Capture the cell that displays the provided text and extract its [x, y] central coordinate. 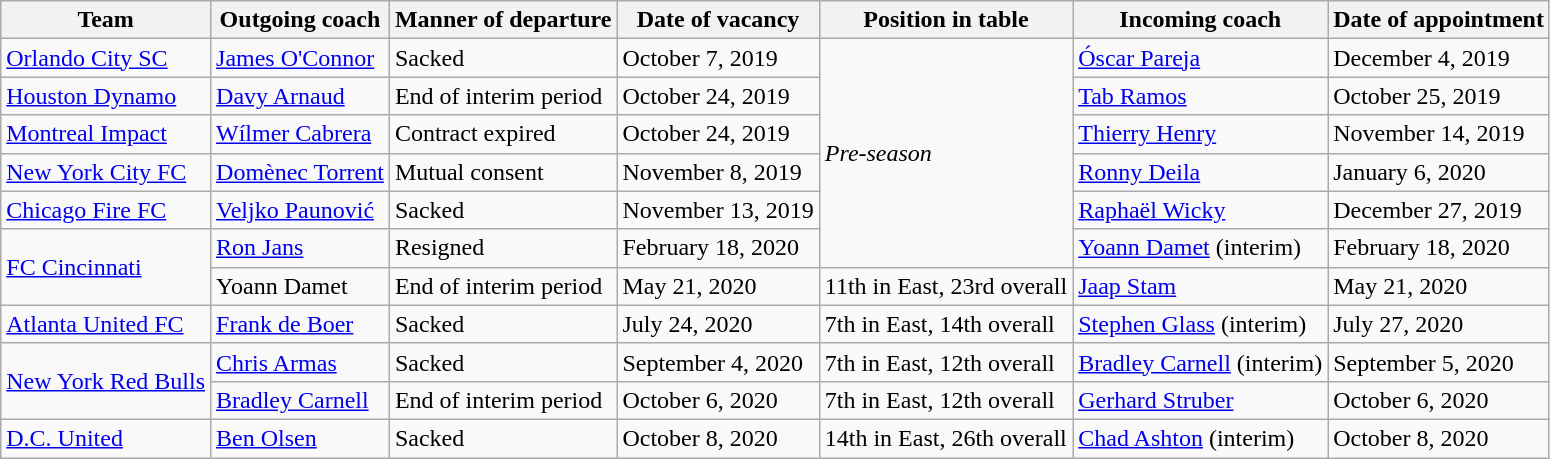
Yoann Damet (interim) [1200, 248]
July 24, 2020 [718, 324]
Date of vacancy [718, 20]
Orlando City SC [106, 58]
Frank de Boer [300, 324]
Óscar Pareja [1200, 58]
September 4, 2020 [718, 362]
Davy Arnaud [300, 96]
Ben Olsen [300, 438]
Atlanta United FC [106, 324]
Domènec Torrent [300, 172]
7th in East, 14th overall [946, 324]
Chicago Fire FC [106, 210]
Manner of departure [502, 20]
Pre-season [946, 153]
New York Red Bulls [106, 381]
Raphaël Wicky [1200, 210]
Tab Ramos [1200, 96]
September 5, 2020 [1439, 362]
Stephen Glass (interim) [1200, 324]
Gerhard Struber [1200, 400]
Position in table [946, 20]
October 7, 2019 [718, 58]
Veljko Paunović [300, 210]
Chris Armas [300, 362]
Contract expired [502, 134]
November 14, 2019 [1439, 134]
Thierry Henry [1200, 134]
Date of appointment [1439, 20]
Mutual consent [502, 172]
December 4, 2019 [1439, 58]
Houston Dynamo [106, 96]
January 6, 2020 [1439, 172]
December 27, 2019 [1439, 210]
Bradley Carnell (interim) [1200, 362]
Ronny Deila [1200, 172]
Jaap Stam [1200, 286]
Chad Ashton (interim) [1200, 438]
FC Cincinnati [106, 267]
Ron Jans [300, 248]
New York City FC [106, 172]
Wílmer Cabrera [300, 134]
July 27, 2020 [1439, 324]
James O'Connor [300, 58]
11th in East, 23rd overall [946, 286]
November 13, 2019 [718, 210]
Resigned [502, 248]
October 25, 2019 [1439, 96]
Team [106, 20]
D.C. United [106, 438]
Incoming coach [1200, 20]
November 8, 2019 [718, 172]
Montreal Impact [106, 134]
14th in East, 26th overall [946, 438]
Yoann Damet [300, 286]
Bradley Carnell [300, 400]
Outgoing coach [300, 20]
